Scan for the cell matching the given text and deliver its (x, y) coordinate at center. 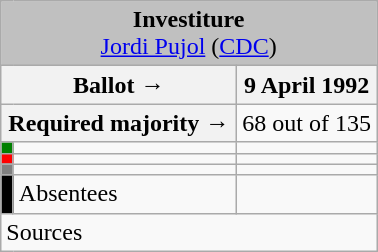
9 April 1992 (307, 85)
Ballot → (119, 85)
Required majority → (119, 123)
Absentees (125, 194)
Sources (189, 232)
InvestitureJordi Pujol (CDC) (189, 34)
68 out of 135 (307, 123)
